Scan for the cell matching the given text and deliver its [x, y] coordinate at center. 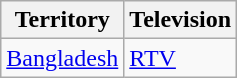
RTV [180, 58]
Bangladesh [62, 58]
Territory [62, 20]
Television [180, 20]
